Determine the (x, y) coordinate at the center of the cell enclosing the given text.  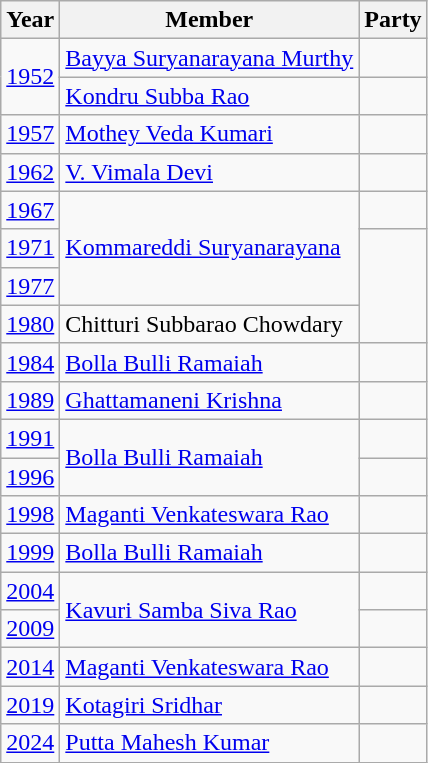
1967 (30, 210)
Party (393, 20)
1980 (30, 324)
Kavuri Samba Siva Rao (210, 610)
1957 (30, 134)
Kondru Subba Rao (210, 96)
1999 (30, 553)
2024 (30, 743)
1991 (30, 438)
2014 (30, 667)
V. Vimala Devi (210, 172)
Putta Mahesh Kumar (210, 743)
1998 (30, 515)
1996 (30, 477)
Mothey Veda Kumari (210, 134)
1989 (30, 400)
2019 (30, 705)
Year (30, 20)
Kotagiri Sridhar (210, 705)
1984 (30, 362)
1952 (30, 77)
Chitturi Subbarao Chowdary (210, 324)
Ghattamaneni Krishna (210, 400)
2009 (30, 629)
1977 (30, 286)
1971 (30, 248)
2004 (30, 591)
Bayya Suryanarayana Murthy (210, 58)
1962 (30, 172)
Kommareddi Suryanarayana (210, 248)
Member (210, 20)
